Output the [x, y] coordinate of the center of the cell containing the given text.  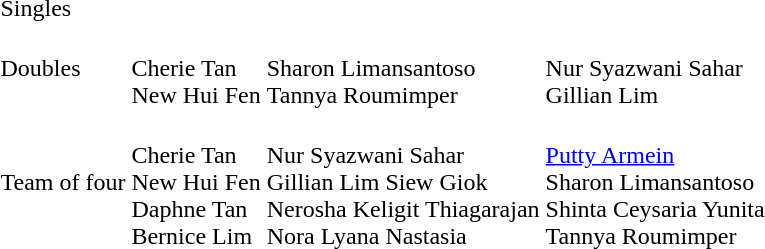
Sharon LimansantosoTannya Roumimper [403, 68]
Cherie TanNew Hui Fen [196, 68]
